Locate the cell with the specified text and output its (X, Y) center coordinate. 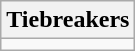
Tiebreakers (68, 20)
